Determine the [X, Y] coordinate at the center of the cell enclosing the given text.  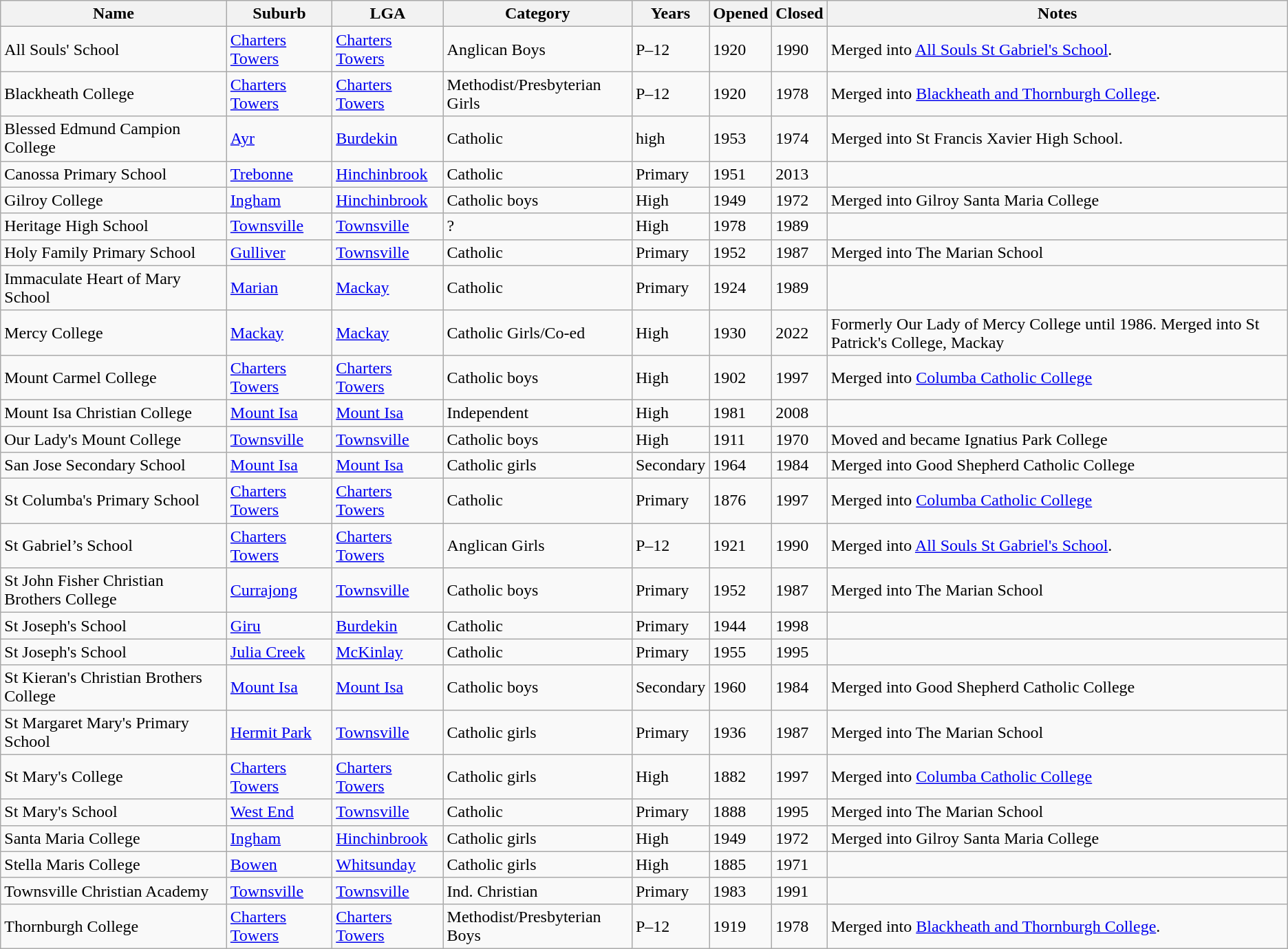
1970 [799, 439]
2008 [799, 413]
Suburb [279, 14]
Notes [1057, 14]
Holy Family Primary School [114, 252]
Category [537, 14]
1882 [740, 777]
1991 [799, 891]
St Mary's School [114, 812]
St Kieran's Christian Brothers College [114, 688]
Mount Isa Christian College [114, 413]
San Jose Secondary School [114, 466]
1944 [740, 626]
Blackheath College [114, 94]
1888 [740, 812]
Julia Creek [279, 652]
1983 [740, 891]
Stella Maris College [114, 864]
Trebonne [279, 174]
1921 [740, 546]
Formerly Our Lady of Mercy College until 1986. Merged into St Patrick's College, Mackay [1057, 333]
? [537, 226]
1981 [740, 413]
Thornburgh College [114, 926]
Townsville Christian Academy [114, 891]
Gilroy College [114, 200]
Anglican Girls [537, 546]
McKinlay [388, 652]
Immaculate Heart of Mary School [114, 287]
West End [279, 812]
Anglican Boys [537, 50]
Giru [279, 626]
Years [670, 14]
Ind. Christian [537, 891]
1930 [740, 333]
St Margaret Mary's Primary School [114, 732]
Closed [799, 14]
Ayr [279, 139]
Santa Maria College [114, 838]
St Gabriel’s School [114, 546]
St Columba's Primary School [114, 501]
All Souls' School [114, 50]
Blessed Edmund Campion College [114, 139]
2013 [799, 174]
Merged into St Francis Xavier High School. [1057, 139]
1885 [740, 864]
Gulliver [279, 252]
St Mary's College [114, 777]
1960 [740, 688]
Our Lady's Mount College [114, 439]
1998 [799, 626]
1964 [740, 466]
1911 [740, 439]
Whitsunday [388, 864]
Heritage High School [114, 226]
Bowen [279, 864]
Opened [740, 14]
Hermit Park [279, 732]
1955 [740, 652]
1953 [740, 139]
1924 [740, 287]
Mercy College [114, 333]
Catholic Girls/Co-ed [537, 333]
Name [114, 14]
Moved and became Ignatius Park College [1057, 439]
1951 [740, 174]
LGA [388, 14]
1902 [740, 377]
1919 [740, 926]
high [670, 139]
1876 [740, 501]
Marian [279, 287]
Currajong [279, 590]
Independent [537, 413]
2022 [799, 333]
1971 [799, 864]
1974 [799, 139]
Canossa Primary School [114, 174]
St John Fisher Christian Brothers College [114, 590]
Methodist/Presbyterian Boys [537, 926]
Methodist/Presbyterian Girls [537, 94]
1936 [740, 732]
Mount Carmel College [114, 377]
